Find where the given text appears and provide that cell's center as (x, y) coordinate. 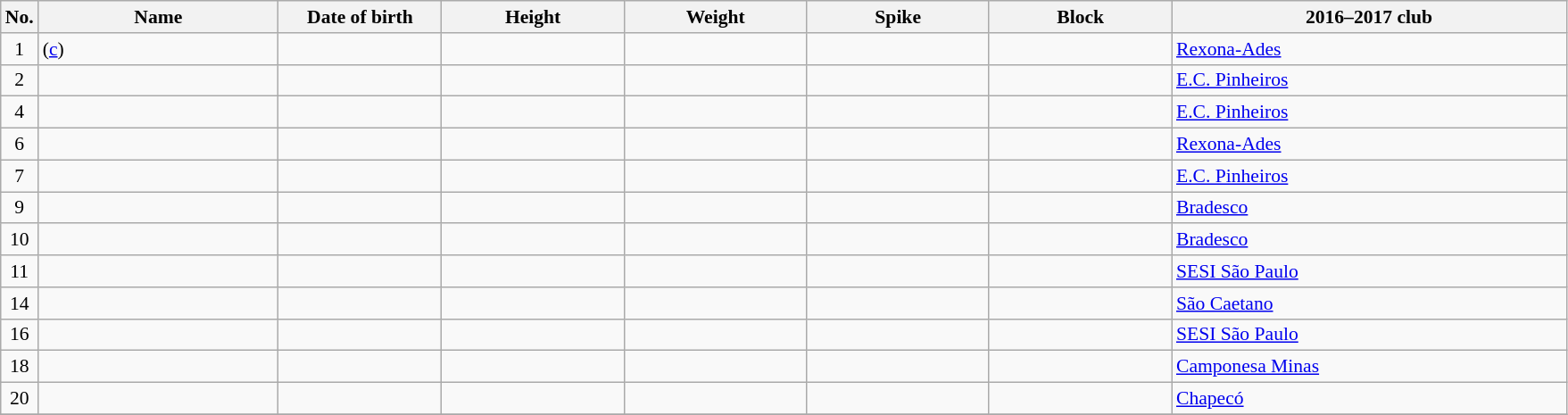
1 (20, 49)
9 (20, 208)
Weight (716, 17)
(c) (159, 49)
Chapecó (1369, 399)
20 (20, 399)
Date of birth (361, 17)
Height (534, 17)
16 (20, 335)
2 (20, 80)
Name (159, 17)
Spike (898, 17)
Block (1080, 17)
4 (20, 112)
18 (20, 367)
Camponesa Minas (1369, 367)
6 (20, 145)
2016–2017 club (1369, 17)
No. (20, 17)
São Caetano (1369, 303)
10 (20, 240)
14 (20, 303)
11 (20, 271)
7 (20, 176)
